Locate the cell with the specified text and output its (X, Y) center coordinate. 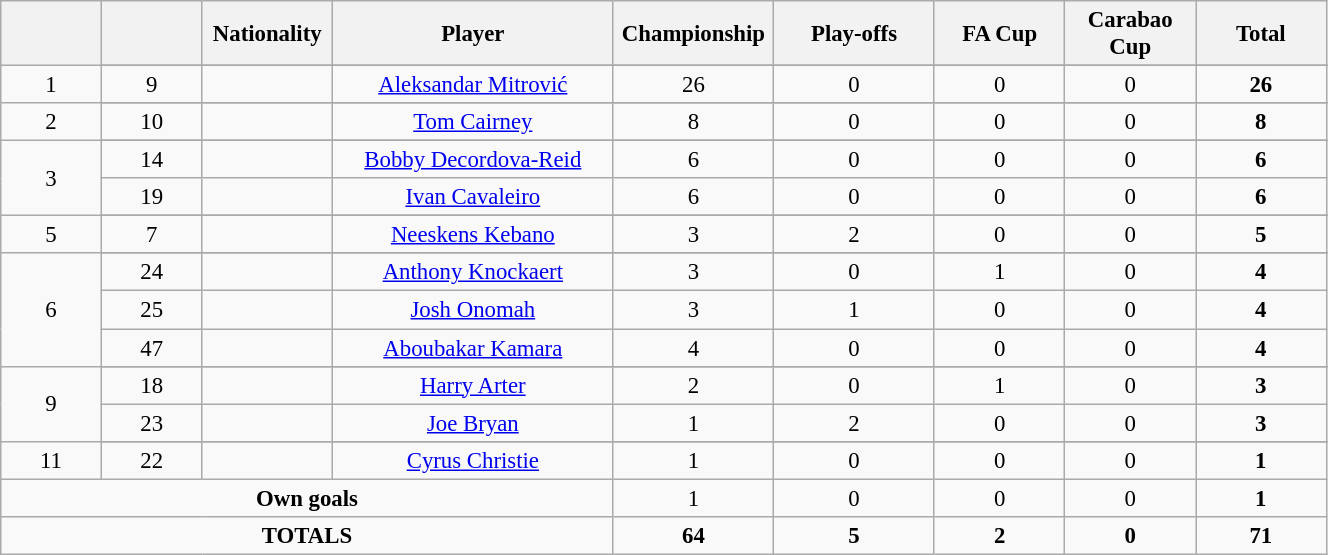
71 (1262, 536)
Total (1262, 34)
Aboubakar Kamara (474, 348)
Own goals (307, 498)
Harry Arter (474, 385)
19 (152, 197)
Anthony Knockaert (474, 273)
23 (152, 423)
7 (152, 235)
Cyrus Christie (474, 460)
Bobby Decordova-Reid (474, 160)
FA Cup (1000, 34)
Carabao Cup (1130, 34)
Nationality (268, 34)
Josh Onomah (474, 310)
64 (694, 536)
14 (152, 160)
18 (152, 385)
Play-offs (854, 34)
25 (152, 310)
Aleksandar Mitrović (474, 85)
11 (52, 460)
Ivan Cavaleiro (474, 197)
Championship (694, 34)
Tom Cairney (474, 122)
24 (152, 273)
22 (152, 460)
47 (152, 348)
10 (152, 122)
Joe Bryan (474, 423)
Player (474, 34)
Neeskens Kebano (474, 235)
TOTALS (307, 536)
